Scan for the cell matching the given text and deliver its [x, y] coordinate at center. 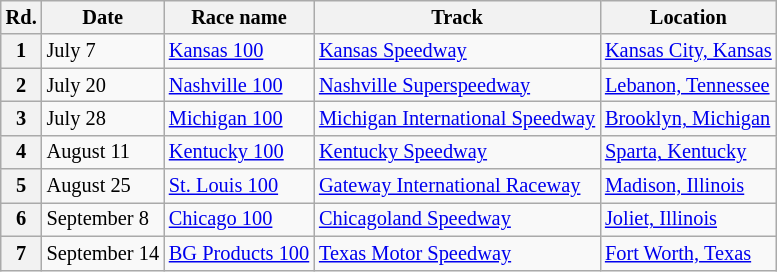
Michigan International Speedway [457, 118]
5 [22, 186]
2 [22, 85]
Fort Worth, Texas [688, 253]
Texas Motor Speedway [457, 253]
Chicago 100 [239, 219]
Rd. [22, 17]
Sparta, Kentucky [688, 152]
3 [22, 118]
Kansas 100 [239, 51]
Gateway International Raceway [457, 186]
7 [22, 253]
Joliet, Illinois [688, 219]
July 28 [103, 118]
Brooklyn, Michigan [688, 118]
Madison, Illinois [688, 186]
Track [457, 17]
St. Louis 100 [239, 186]
July 7 [103, 51]
BG Products 100 [239, 253]
Chicagoland Speedway [457, 219]
September 8 [103, 219]
4 [22, 152]
Kansas City, Kansas [688, 51]
Lebanon, Tennessee [688, 85]
Location [688, 17]
Date [103, 17]
July 20 [103, 85]
Kansas Speedway [457, 51]
Michigan 100 [239, 118]
September 14 [103, 253]
Nashville 100 [239, 85]
Race name [239, 17]
Nashville Superspeedway [457, 85]
Kentucky Speedway [457, 152]
1 [22, 51]
August 25 [103, 186]
Kentucky 100 [239, 152]
August 11 [103, 152]
6 [22, 219]
